Search for the cell housing the specified text and yield its (x, y) center coordinate. 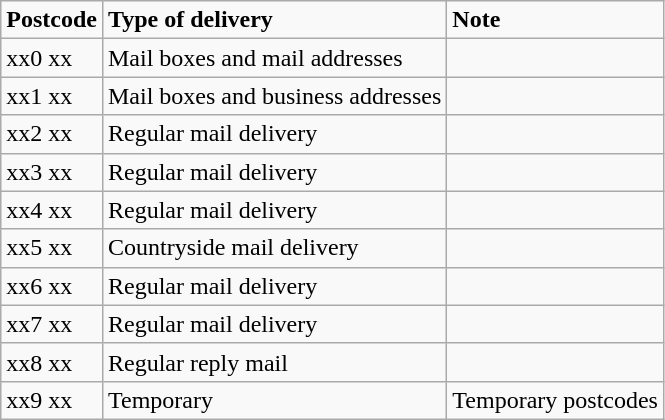
Regular reply mail (274, 362)
Mail boxes and mail addresses (274, 58)
Note (556, 20)
xx6 xx (52, 286)
Mail boxes and business addresses (274, 96)
Postcode (52, 20)
xx3 xx (52, 172)
xx7 xx (52, 324)
xx5 xx (52, 248)
Temporary (274, 400)
xx0 xx (52, 58)
xx8 xx (52, 362)
xx2 xx (52, 134)
Temporary postcodes (556, 400)
Type of delivery (274, 20)
xx1 xx (52, 96)
Countryside mail delivery (274, 248)
xx9 xx (52, 400)
xx4 xx (52, 210)
